For the text-containing cell, return its midpoint in (X, Y) coordinate format. 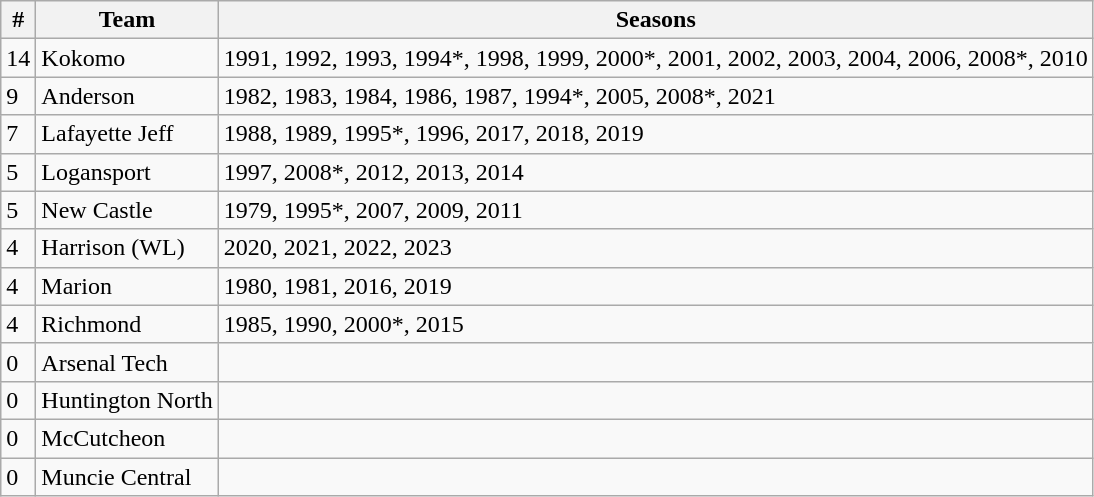
1980, 1981, 2016, 2019 (656, 286)
Richmond (127, 324)
1991, 1992, 1993, 1994*, 1998, 1999, 2000*, 2001, 2002, 2003, 2004, 2006, 2008*, 2010 (656, 58)
Lafayette Jeff (127, 134)
1988, 1989, 1995*, 1996, 2017, 2018, 2019 (656, 134)
Kokomo (127, 58)
1979, 1995*, 2007, 2009, 2011 (656, 210)
1985, 1990, 2000*, 2015 (656, 324)
McCutcheon (127, 438)
Team (127, 20)
New Castle (127, 210)
Logansport (127, 172)
2020, 2021, 2022, 2023 (656, 248)
Marion (127, 286)
Huntington North (127, 400)
Arsenal Tech (127, 362)
Anderson (127, 96)
# (18, 20)
14 (18, 58)
Harrison (WL) (127, 248)
9 (18, 96)
1997, 2008*, 2012, 2013, 2014 (656, 172)
1982, 1983, 1984, 1986, 1987, 1994*, 2005, 2008*, 2021 (656, 96)
Seasons (656, 20)
Muncie Central (127, 477)
7 (18, 134)
